Scan for the cell matching the given text and deliver its [X, Y] coordinate at center. 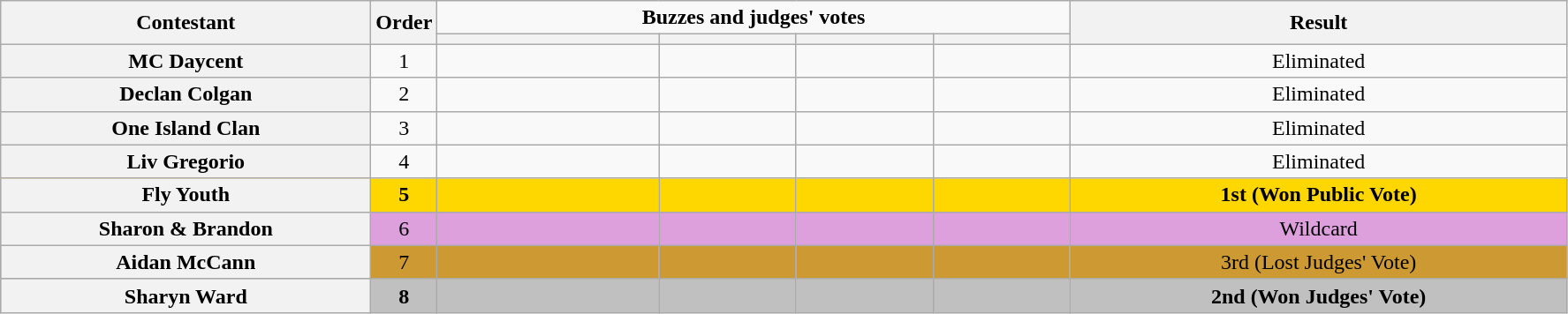
Wildcard [1318, 228]
Liv Gregorio [186, 161]
4 [405, 161]
One Island Clan [186, 128]
Sharon & Brandon [186, 228]
8 [405, 295]
2nd (Won Judges' Vote) [1318, 295]
2 [405, 94]
1 [405, 61]
3 [405, 128]
5 [405, 195]
1st (Won Public Vote) [1318, 195]
3rd (Lost Judges' Vote) [1318, 262]
Aidan McCann [186, 262]
Fly Youth [186, 195]
7 [405, 262]
Order [405, 23]
MC Daycent [186, 61]
6 [405, 228]
Declan Colgan [186, 94]
Buzzes and judges' votes [754, 18]
Result [1318, 23]
Sharyn Ward [186, 295]
Contestant [186, 23]
